Return [X, Y] of the center of cell containing provided text 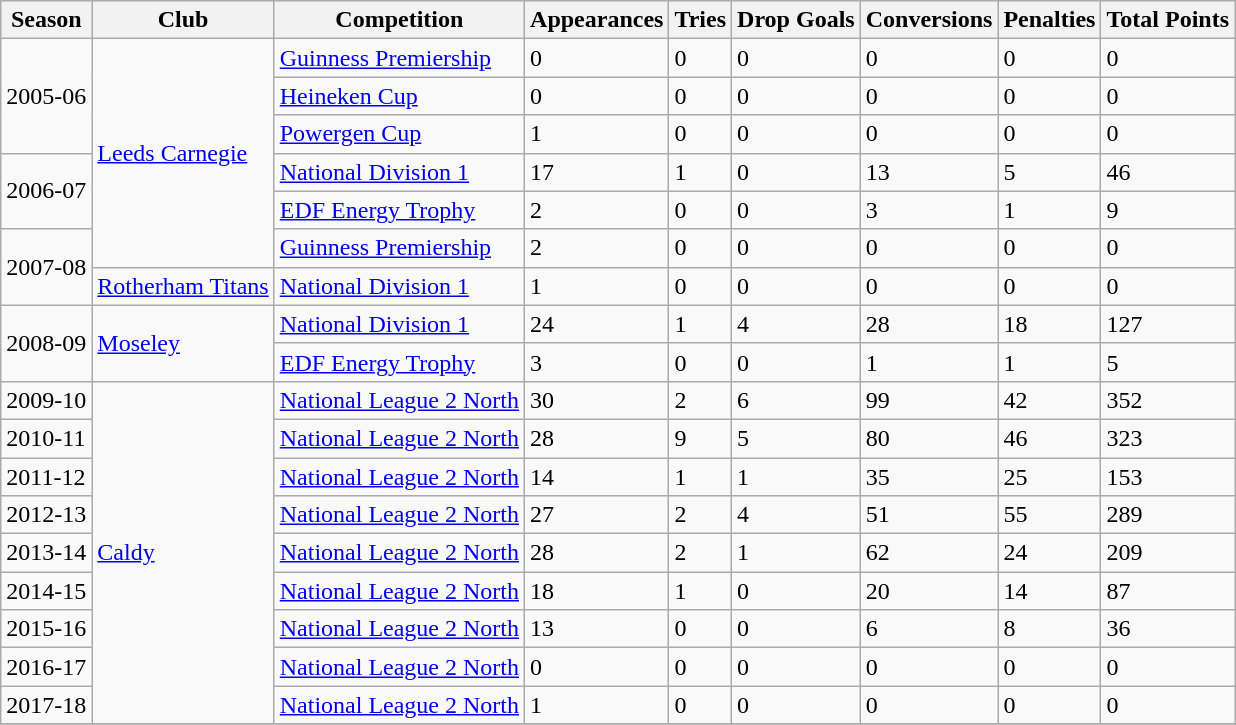
2011-12 [46, 477]
Appearances [597, 20]
8 [1050, 629]
Conversions [929, 20]
35 [929, 477]
Rotherham Titans [183, 286]
153 [1168, 477]
Penalties [1050, 20]
17 [597, 172]
62 [929, 553]
2005-06 [46, 96]
87 [1168, 591]
323 [1168, 438]
Drop Goals [796, 20]
2013-14 [46, 553]
55 [1050, 515]
2017-18 [46, 705]
209 [1168, 553]
36 [1168, 629]
2016-17 [46, 667]
2014-15 [46, 591]
2010-11 [46, 438]
Powergen Cup [399, 134]
Caldy [183, 552]
2006-07 [46, 191]
2009-10 [46, 400]
Heineken Cup [399, 96]
Club [183, 20]
51 [929, 515]
99 [929, 400]
2008-09 [46, 343]
Total Points [1168, 20]
Tries [700, 20]
2012-13 [46, 515]
20 [929, 591]
80 [929, 438]
352 [1168, 400]
Competition [399, 20]
25 [1050, 477]
Moseley [183, 343]
Leeds Carnegie [183, 153]
127 [1168, 324]
27 [597, 515]
289 [1168, 515]
42 [1050, 400]
2007-08 [46, 267]
Season [46, 20]
2015-16 [46, 629]
30 [597, 400]
